Detect which cell encompasses the target text, then output its [X, Y] center coordinate. 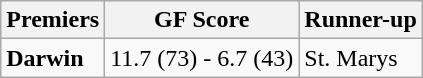
11.7 (73) - 6.7 (43) [202, 58]
Runner-up [361, 20]
Premiers [53, 20]
Darwin [53, 58]
GF Score [202, 20]
St. Marys [361, 58]
